Search for the cell housing the specified text and yield its [X, Y] center coordinate. 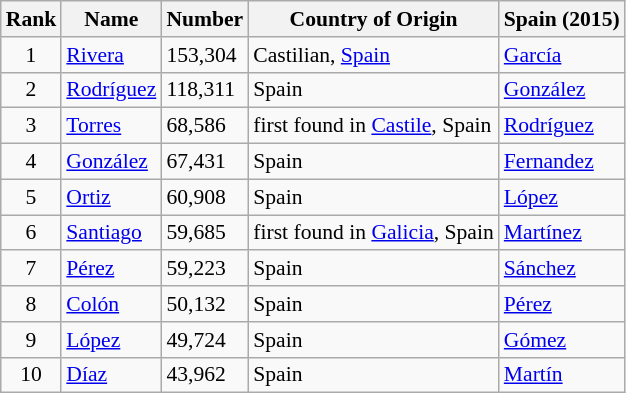
García [562, 55]
9 [32, 340]
Díaz [111, 375]
50,132 [204, 304]
59,223 [204, 269]
Rank [32, 19]
Spain (2015) [562, 19]
3 [32, 126]
7 [32, 269]
10 [32, 375]
5 [32, 197]
2 [32, 90]
118,311 [204, 90]
Country of Origin [374, 19]
153,304 [204, 55]
Santiago [111, 233]
Name [111, 19]
8 [32, 304]
59,685 [204, 233]
first found in Galicia, Spain [374, 233]
1 [32, 55]
Fernandez [562, 162]
Torres [111, 126]
43,962 [204, 375]
4 [32, 162]
Sánchez [562, 269]
6 [32, 233]
60,908 [204, 197]
Martínez [562, 233]
first found in Castile, Spain [374, 126]
Gómez [562, 340]
Castilian, Spain [374, 55]
49,724 [204, 340]
67,431 [204, 162]
Ortiz [111, 197]
Martín [562, 375]
Colón [111, 304]
68,586 [204, 126]
Number [204, 19]
Rivera [111, 55]
